Output the (X, Y) coordinate of the center of the cell containing the given text.  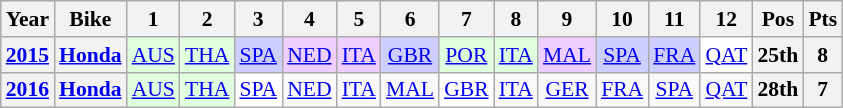
5 (359, 19)
Pts (822, 19)
2 (207, 19)
3 (258, 19)
4 (309, 19)
10 (622, 19)
Bike (90, 19)
2016 (28, 90)
Pos (778, 19)
Year (28, 19)
GER (567, 90)
9 (567, 19)
2015 (28, 55)
12 (726, 19)
11 (674, 19)
28th (778, 90)
1 (154, 19)
6 (410, 19)
POR (466, 55)
25th (778, 55)
